Identify which cell holds the provided text, then report its [x, y] central coordinate. 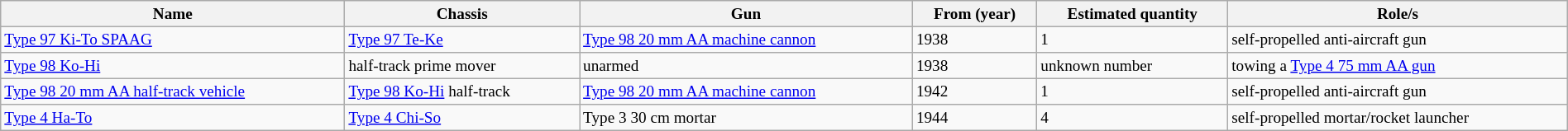
From (year) [974, 14]
Type 97 Ki-To SPAAG [173, 40]
1942 [974, 91]
1944 [974, 118]
Estimated quantity [1133, 14]
unarmed [746, 66]
Gun [746, 14]
half-track prime mover [462, 66]
Type 97 Te-Ke [462, 40]
self-propelled mortar/rocket launcher [1398, 118]
Chassis [462, 14]
Type 4 Ha-To [173, 118]
Role/s [1398, 14]
towing a Type 4 75 mm AA gun [1398, 66]
4 [1133, 118]
Name [173, 14]
Type 98 Ko-Hi [173, 66]
Type 3 30 cm mortar [746, 118]
Type 4 Chi-So [462, 118]
Type 98 20 mm AA half-track vehicle [173, 91]
Type 98 Ko-Hi half-track [462, 91]
unknown number [1133, 66]
